Pinpoint the cell where the given text exists, returning its (x, y) midpoint coordinate. 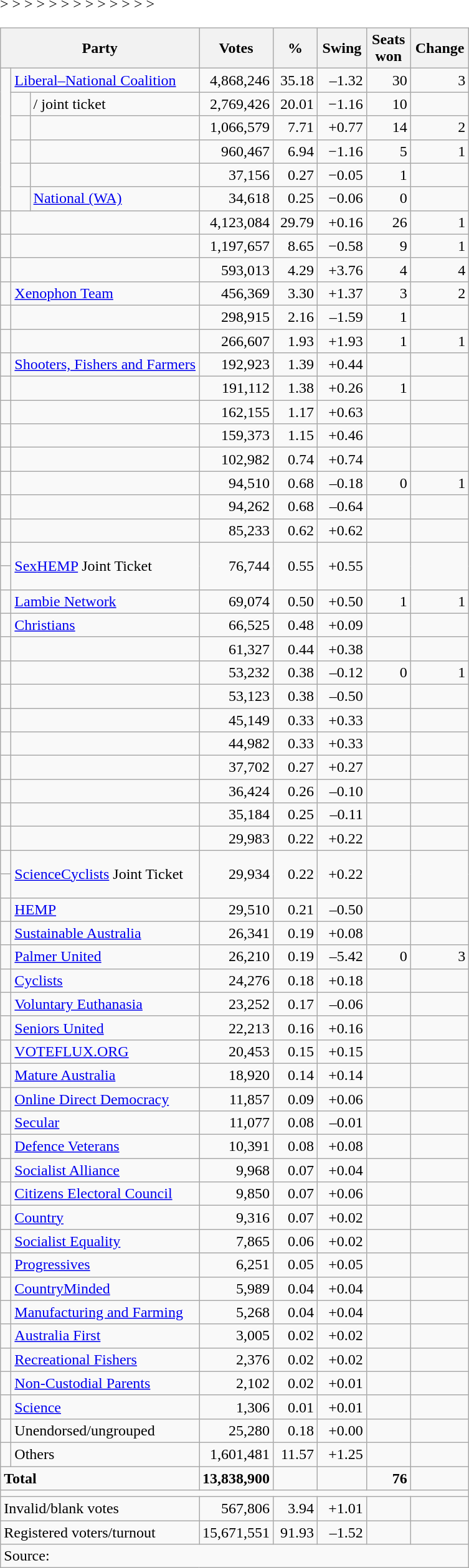
Others (105, 1454)
26,210 (237, 957)
0.44 (295, 649)
Invalid/blank votes (100, 1509)
30 (389, 80)
44,982 (237, 744)
+0.77 (343, 128)
94,262 (237, 507)
–0.12 (343, 672)
4,123,084 (237, 222)
0.74 (295, 459)
−0.58 (343, 246)
0.14 (295, 1075)
5 (389, 151)
1.17 (295, 412)
2,769,426 (237, 104)
Xenophon Team (105, 293)
1,306 (237, 1407)
Progressives (105, 1265)
Citizens Electoral Council (105, 1194)
26,341 (237, 933)
960,467 (237, 151)
9,316 (237, 1218)
Swing (343, 49)
Liberal–National Coalition (105, 80)
22,213 (237, 1028)
–0.18 (343, 483)
Registered voters/turnout (100, 1533)
10 (389, 104)
15,671,551 (237, 1533)
298,915 (237, 317)
20.01 (295, 104)
2,376 (237, 1359)
94,510 (237, 483)
159,373 (237, 436)
Australia First (105, 1336)
−0.05 (343, 175)
2.16 (295, 317)
2,102 (237, 1383)
% (295, 49)
10,391 (237, 1147)
13,838,900 (237, 1478)
0.01 (295, 1407)
+1.37 (343, 293)
Christians (105, 625)
3,005 (237, 1336)
0.05 (295, 1265)
5,268 (237, 1312)
37,156 (237, 175)
266,607 (237, 340)
1,601,481 (237, 1454)
29.79 (295, 222)
+1.93 (343, 340)
+0.15 (343, 1051)
76 (389, 1478)
+0.27 (343, 768)
+0.18 (343, 980)
+0.38 (343, 649)
Defence Veterans (105, 1147)
+0.26 (343, 388)
Country (105, 1218)
162,155 (237, 412)
Recreational Fishers (105, 1359)
61,327 (237, 649)
6,251 (237, 1265)
37,702 (237, 768)
Science (105, 1407)
23,252 (237, 1004)
Votes (237, 49)
0.62 (295, 530)
191,112 (237, 388)
+0.74 (343, 459)
+0.46 (343, 436)
HEMP (105, 909)
14 (389, 128)
0.16 (295, 1028)
National (WA) (115, 199)
+0.44 (343, 365)
4,868,246 (237, 80)
593,013 (237, 270)
Lambie Network (105, 601)
24,276 (237, 980)
Secular (105, 1123)
1.93 (295, 340)
192,923 (237, 365)
+0.09 (343, 625)
567,806 (237, 1509)
Manufacturing and Farming (105, 1312)
0.48 (295, 625)
102,982 (237, 459)
–0.64 (343, 507)
35,184 (237, 815)
0.50 (295, 601)
+3.76 (343, 270)
1.38 (295, 388)
+0.63 (343, 412)
0.15 (295, 1051)
+1.25 (343, 1454)
Non-Custodial Parents (105, 1383)
/ joint ticket (115, 104)
26 (389, 222)
–1.59 (343, 317)
4.29 (295, 270)
VOTEFLUX.ORG (105, 1051)
3.30 (295, 293)
34,618 (237, 199)
–0.10 (343, 791)
1.15 (295, 436)
5,989 (237, 1289)
36,424 (237, 791)
ScienceCyclists Joint Ticket (105, 874)
91.93 (295, 1533)
Party (100, 49)
3.94 (295, 1509)
Seats won (389, 49)
–1.32 (343, 80)
9,968 (237, 1170)
Online Direct Democracy (105, 1099)
53,123 (237, 696)
+0.62 (343, 530)
29,510 (237, 909)
+0.55 (343, 566)
25,280 (237, 1430)
66,525 (237, 625)
Palmer United (105, 957)
Socialist Equality (105, 1241)
SexHEMP Joint Ticket (105, 566)
−0.06 (343, 199)
+0.00 (343, 1430)
Source: (235, 1556)
0.17 (295, 1004)
18,920 (237, 1075)
0.09 (295, 1099)
29,983 (237, 838)
1,197,657 (237, 246)
Cyclists (105, 980)
20,453 (237, 1051)
7,865 (237, 1241)
Change (440, 49)
69,074 (237, 601)
–1.52 (343, 1533)
9,850 (237, 1194)
Seniors United (105, 1028)
53,232 (237, 672)
+0.50 (343, 601)
0.21 (295, 909)
85,233 (237, 530)
Mature Australia (105, 1075)
Shooters, Fishers and Farmers (105, 365)
11,857 (237, 1099)
0.55 (295, 566)
76,744 (237, 566)
1,066,579 (237, 128)
9 (389, 246)
29,934 (237, 874)
CountryMinded (105, 1289)
–0.06 (343, 1004)
45,149 (237, 720)
6.94 (295, 151)
Sustainable Australia (105, 933)
0.06 (295, 1241)
Total (100, 1478)
11.57 (295, 1454)
Socialist Alliance (105, 1170)
0.26 (295, 791)
–0.01 (343, 1123)
+0.14 (343, 1075)
–5.42 (343, 957)
+1.01 (343, 1509)
–0.11 (343, 815)
+0.05 (343, 1265)
456,369 (237, 293)
35.18 (295, 80)
1.39 (295, 365)
Voluntary Euthanasia (105, 1004)
Unendorsed/ungrouped (105, 1430)
11,077 (237, 1123)
7.71 (295, 128)
8.65 (295, 246)
